Return (X, Y) of the center of cell containing provided text 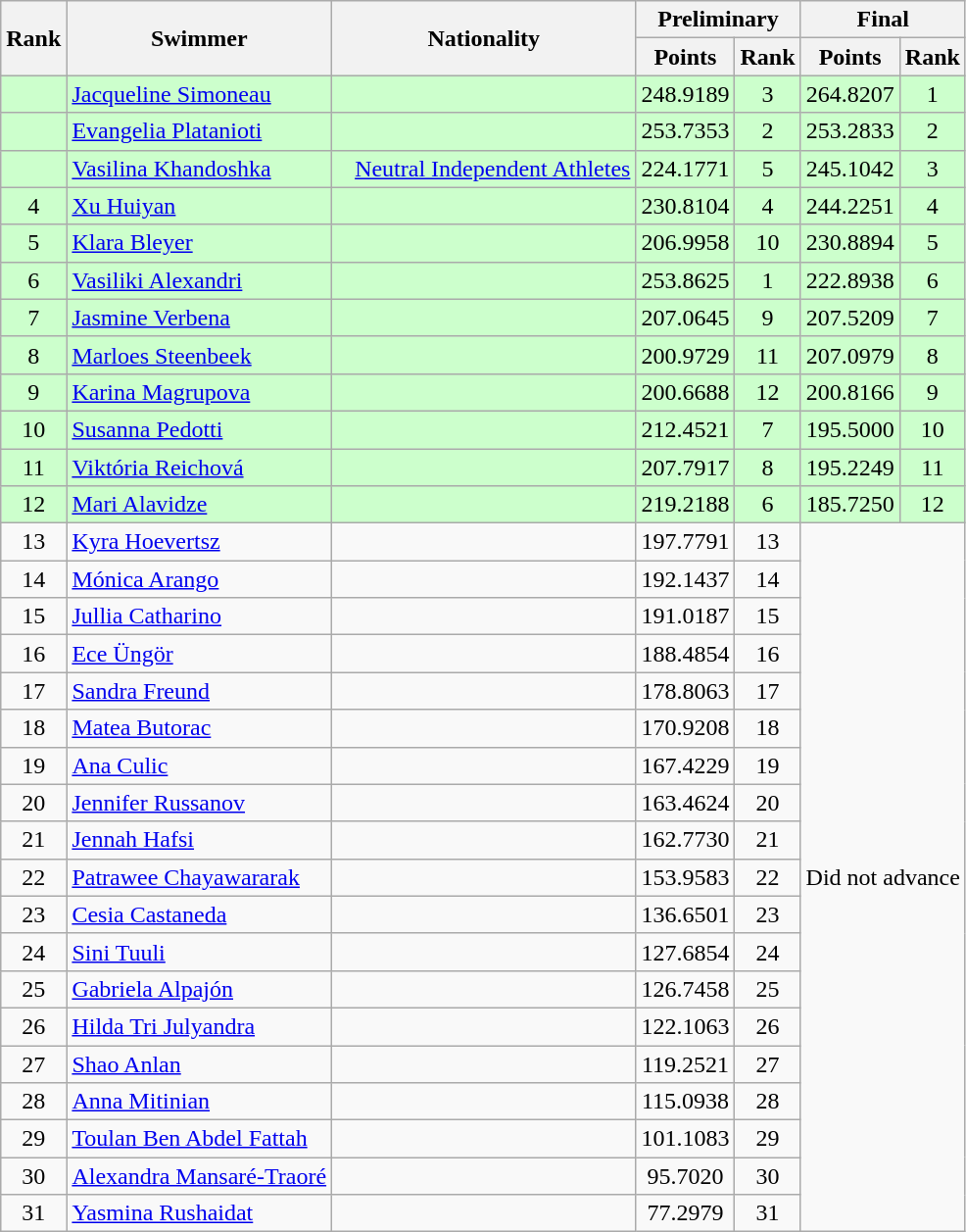
77.2979 (686, 1213)
Jullia Catharino (200, 616)
Jennifer Russanov (200, 803)
Toulan Ben Abdel Fattah (200, 1139)
219.2188 (686, 505)
188.4854 (686, 654)
244.2251 (850, 206)
206.9958 (686, 243)
197.7791 (686, 542)
Klara Bleyer (200, 243)
Sini Tuuli (200, 952)
163.4624 (686, 803)
Patrawee Chayawararak (200, 877)
Matea Butorac (200, 728)
207.5209 (850, 318)
Gabriela Alpajón (200, 989)
115.0938 (686, 1102)
95.7020 (686, 1176)
207.0979 (850, 355)
Ana Culic (200, 765)
245.1042 (850, 169)
Marloes Steenbeek (200, 355)
212.4521 (686, 429)
Swimmer (200, 38)
Ece Üngör (200, 654)
Final (883, 20)
Nationality (484, 38)
253.7353 (686, 131)
Vasilina Khandoshka (200, 169)
Viktória Reichová (200, 468)
Did not advance (883, 878)
Jasmine Verbena (200, 318)
Sandra Freund (200, 691)
Alexandra Mansaré-Traoré (200, 1176)
185.7250 (850, 505)
Evangelia Platanioti (200, 131)
Mari Alavidze (200, 505)
167.4229 (686, 765)
Cesia Castaneda (200, 914)
Jennah Hafsi (200, 840)
Yasmina Rushaidat (200, 1213)
253.2833 (850, 131)
170.9208 (686, 728)
195.5000 (850, 429)
222.8938 (850, 280)
Karina Magrupova (200, 392)
Shao Anlan (200, 1063)
264.8207 (850, 94)
136.6501 (686, 914)
230.8894 (850, 243)
207.7917 (686, 468)
Neutral Independent Athletes (484, 169)
200.9729 (686, 355)
230.8104 (686, 206)
200.6688 (686, 392)
207.0645 (686, 318)
Jacqueline Simoneau (200, 94)
Hilda Tri Julyandra (200, 1026)
191.0187 (686, 616)
Susanna Pedotti (200, 429)
153.9583 (686, 877)
119.2521 (686, 1063)
200.8166 (850, 392)
Vasiliki Alexandri (200, 280)
195.2249 (850, 468)
162.7730 (686, 840)
126.7458 (686, 989)
Xu Huiyan (200, 206)
224.1771 (686, 169)
Kyra Hoevertsz (200, 542)
192.1437 (686, 579)
Preliminary (718, 20)
178.8063 (686, 691)
Anna Mitinian (200, 1102)
122.1063 (686, 1026)
127.6854 (686, 952)
248.9189 (686, 94)
101.1083 (686, 1139)
Mónica Arango (200, 579)
253.8625 (686, 280)
